Output the [X, Y] coordinate of the center of the cell containing the given text.  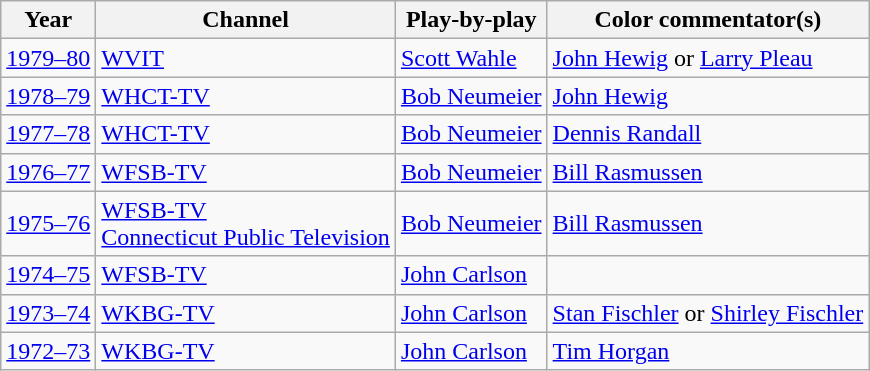
1972–73 [48, 351]
Stan Fischler or Shirley Fischler [708, 313]
1977–78 [48, 134]
Scott Wahle [471, 58]
1973–74 [48, 313]
Play-by-play [471, 20]
Dennis Randall [708, 134]
Color commentator(s) [708, 20]
1974–75 [48, 275]
Tim Horgan [708, 351]
John Hewig or Larry Pleau [708, 58]
1978–79 [48, 96]
1976–77 [48, 172]
Year [48, 20]
WVIT [246, 58]
WFSB-TVConnecticut Public Television [246, 224]
Channel [246, 20]
1975–76 [48, 224]
John Hewig [708, 96]
1979–80 [48, 58]
